For the text-containing cell, return its midpoint in (X, Y) coordinate format. 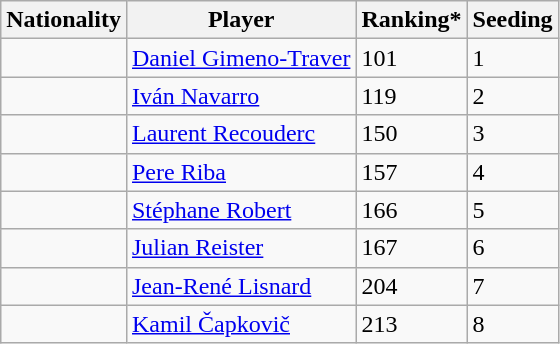
Seeding (512, 20)
1 (512, 58)
119 (412, 96)
Daniel Gimeno-Traver (240, 58)
204 (412, 286)
4 (512, 172)
166 (412, 210)
Laurent Recouderc (240, 134)
2 (512, 96)
Nationality (64, 20)
5 (512, 210)
Stéphane Robert (240, 210)
157 (412, 172)
213 (412, 324)
Jean-René Lisnard (240, 286)
150 (412, 134)
Iván Navarro (240, 96)
3 (512, 134)
6 (512, 248)
8 (512, 324)
Pere Riba (240, 172)
Ranking* (412, 20)
7 (512, 286)
101 (412, 58)
Kamil Čapkovič (240, 324)
Player (240, 20)
167 (412, 248)
Julian Reister (240, 248)
